Return the (x, y) coordinate for the center point of the cell that contains the specified text.  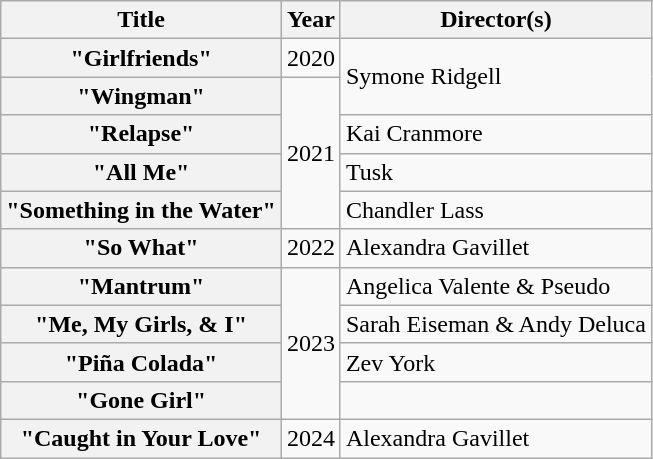
"Mantrum" (142, 286)
2020 (310, 58)
Zev York (496, 362)
Sarah Eiseman & Andy Deluca (496, 324)
"Something in the Water" (142, 210)
"Gone Girl" (142, 400)
"So What" (142, 248)
"Caught in Your Love" (142, 438)
"Piña Colada" (142, 362)
2024 (310, 438)
Symone Ridgell (496, 77)
2022 (310, 248)
"All Me" (142, 172)
Chandler Lass (496, 210)
Angelica Valente & Pseudo (496, 286)
Tusk (496, 172)
"Wingman" (142, 96)
"Me, My Girls, & I" (142, 324)
Title (142, 20)
2021 (310, 153)
"Girlfriends" (142, 58)
2023 (310, 343)
Kai Cranmore (496, 134)
"Relapse" (142, 134)
Year (310, 20)
Director(s) (496, 20)
